For the text-containing cell, return its midpoint in [X, Y] coordinate format. 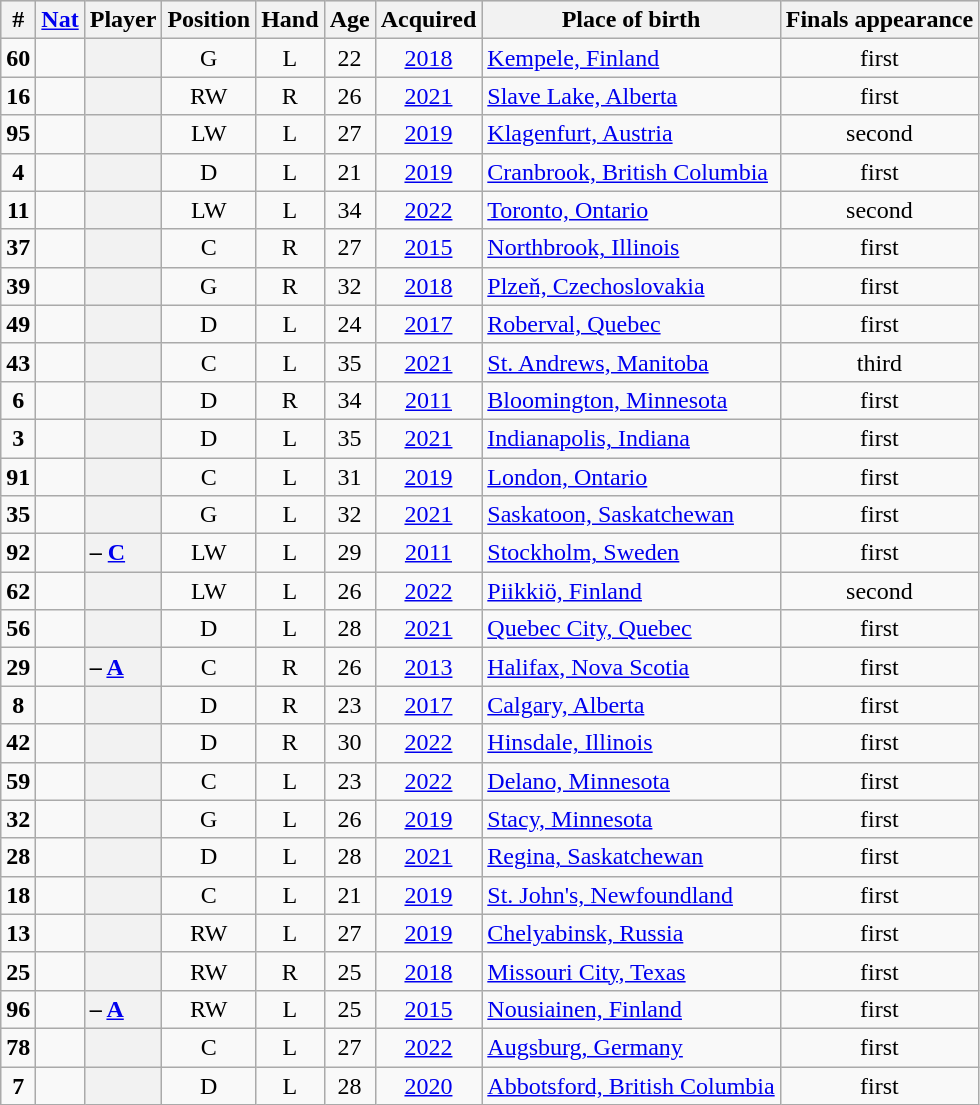
96 [18, 1009]
Regina, Saskatchewan [631, 857]
Acquired [428, 20]
Stockholm, Sweden [631, 553]
Plzeň, Czechoslovakia [631, 286]
# [18, 20]
43 [18, 362]
18 [18, 895]
11 [18, 210]
Roberval, Quebec [631, 324]
62 [18, 591]
30 [350, 743]
Klagenfurt, Austria [631, 134]
Slave Lake, Alberta [631, 96]
Position [209, 20]
37 [18, 248]
Piikkiö, Finland [631, 591]
2013 [428, 667]
60 [18, 58]
Toronto, Ontario [631, 210]
Northbrook, Illinois [631, 248]
8 [18, 705]
16 [18, 96]
91 [18, 477]
24 [350, 324]
Indianapolis, Indiana [631, 438]
39 [18, 286]
– C [123, 553]
Chelyabinsk, Russia [631, 933]
78 [18, 1047]
Nat [60, 20]
49 [18, 324]
56 [18, 629]
London, Ontario [631, 477]
59 [18, 781]
St. Andrews, Manitoba [631, 362]
6 [18, 400]
Place of birth [631, 20]
Missouri City, Texas [631, 971]
7 [18, 1085]
4 [18, 172]
Delano, Minnesota [631, 781]
22 [350, 58]
Cranbrook, British Columbia [631, 172]
Hand [290, 20]
3 [18, 438]
Calgary, Alberta [631, 705]
third [879, 362]
Player [123, 20]
Abbotsford, British Columbia [631, 1085]
92 [18, 553]
Nousiainen, Finland [631, 1009]
Bloomington, Minnesota [631, 400]
2020 [428, 1085]
Saskatoon, Saskatchewan [631, 515]
Halifax, Nova Scotia [631, 667]
Finals appearance [879, 20]
13 [18, 933]
St. John's, Newfoundland [631, 895]
42 [18, 743]
95 [18, 134]
Age [350, 20]
Augsburg, Germany [631, 1047]
Quebec City, Quebec [631, 629]
Stacy, Minnesota [631, 819]
Kempele, Finland [631, 58]
31 [350, 477]
Hinsdale, Illinois [631, 743]
